Provide the (x, y) coordinate of the cell's center where the given text is located.  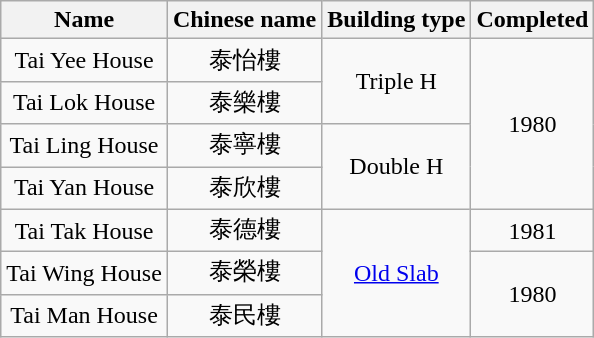
泰民樓 (244, 316)
Tai Lok House (84, 102)
泰寧樓 (244, 146)
泰樂樓 (244, 102)
Double H (396, 166)
Old Slab (396, 273)
Tai Tak House (84, 230)
泰怡樓 (244, 60)
Tai Yee House (84, 60)
Tai Man House (84, 316)
Chinese name (244, 20)
Name (84, 20)
Tai Yan House (84, 188)
Completed (532, 20)
泰欣樓 (244, 188)
Tai Ling House (84, 146)
Tai Wing House (84, 274)
泰榮樓 (244, 274)
Triple H (396, 82)
1981 (532, 230)
Building type (396, 20)
泰德樓 (244, 230)
